Find where the given text appears and provide that cell's center as [X, Y] coordinate. 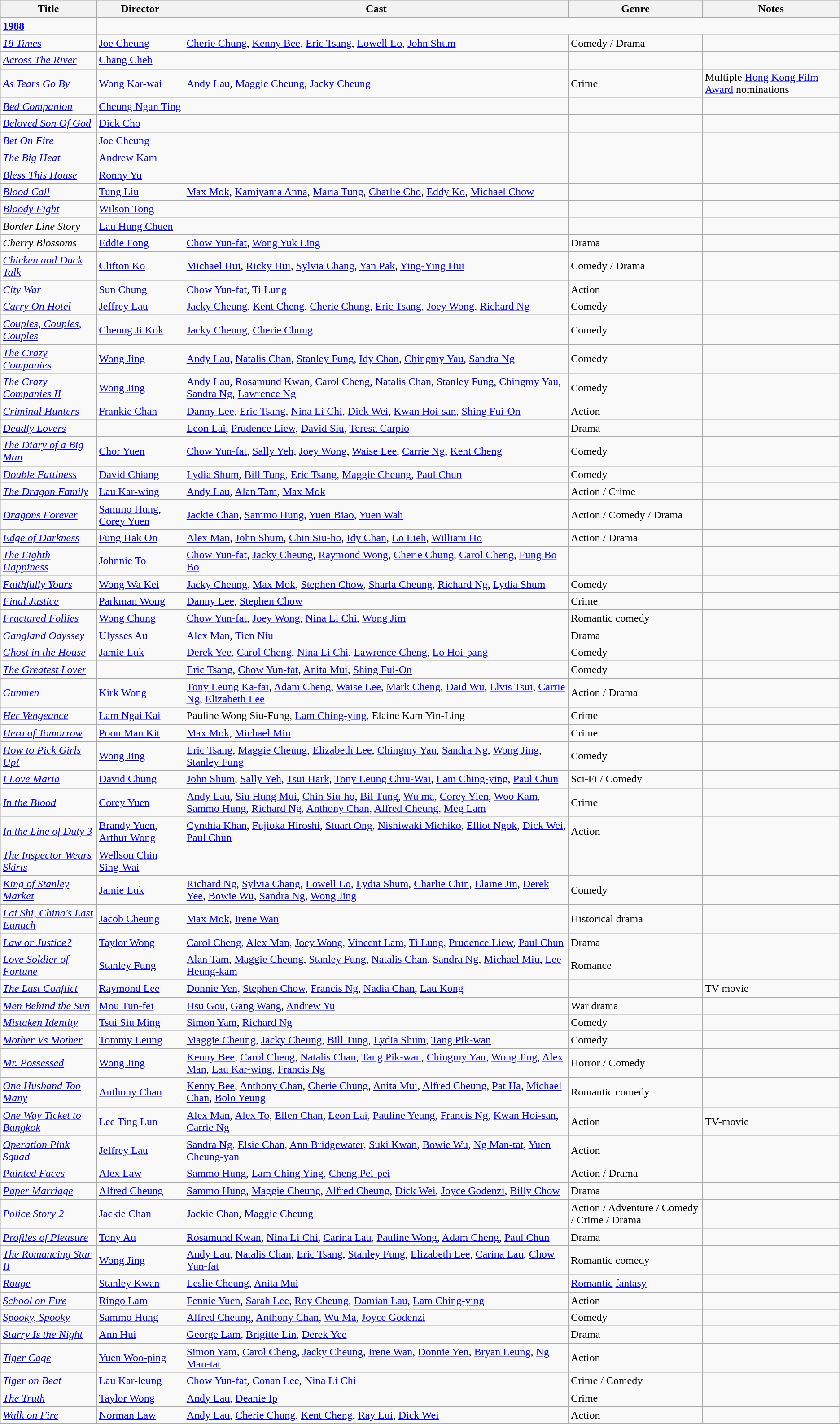
The Inspector Wears Skirts [48, 861]
Jackie Chan, Maggie Cheung [376, 1214]
Lee Ting Lun [140, 1121]
Derek Yee, Carol Cheng, Nina Li Chi, Lawrence Cheng, Lo Hoi-pang [376, 653]
Kirk Wong [140, 693]
Historical drama [635, 919]
Danny Lee, Stephen Chow [376, 601]
Dragons Forever [48, 514]
Rouge [48, 1283]
One Husband Too Many [48, 1092]
Simon Yam, Carol Cheng, Jacky Cheung, Irene Wan, Donnie Yen, Bryan Leung, Ng Man-tat [376, 1358]
Lau Hung Chuen [140, 226]
Stanley Kwan [140, 1283]
Genre [635, 9]
I Love Maria [48, 779]
Crime / Comedy [635, 1381]
Andy Lau, Rosamund Kwan, Carol Cheng, Natalis Chan, Stanley Fung, Chingmy Yau, Sandra Ng, Lawrence Ng [376, 388]
Chow Yun-fat, Wong Yuk Ling [376, 243]
Lau Kar-leung [140, 1381]
Sun Chung [140, 289]
Ringo Lam [140, 1300]
Andy Lau, Natalis Chan, Eric Tsang, Stanley Fung, Elizabeth Lee, Carina Lau, Chow Yun-fat [376, 1260]
Chor Yuen [140, 451]
Parkman Wong [140, 601]
Hsu Gou, Gang Wang, Andrew Yu [376, 1006]
Alan Tam, Maggie Cheung, Stanley Fung, Natalis Chan, Sandra Ng, Michael Miu, Lee Heung-kam [376, 966]
David Chiang [140, 474]
Chow Yun-fat, Joey Wong, Nina Li Chi, Wong Jim [376, 618]
In the Line of Duty 3 [48, 831]
Chow Yun-fat, Jacky Cheung, Raymond Wong, Cherie Chung, Carol Cheng, Fung Bo Bo [376, 561]
Alfred Cheung, Anthony Chan, Wu Ma, Joyce Godenzi [376, 1318]
Wilson Tong [140, 209]
Cherry Blossoms [48, 243]
Jacky Cheung, Cherie Chung [376, 329]
Andy Lau, Siu Hung Mui, Chin Siu-ho, Bil Tung, Wu ma, Corey Yien, Woo Kam, Sammo Hung, Richard Ng, Anthony Chan, Alfred Cheung, Meg Lam [376, 802]
Tony Au [140, 1237]
Andy Lau, Cherie Chung, Kent Cheng, Ray Lui, Dick Wei [376, 1415]
Jacky Cheung, Kent Cheng, Cherie Chung, Eric Tsang, Joey Wong, Richard Ng [376, 307]
Ulysses Au [140, 635]
Andy Lau, Deanie Ip [376, 1398]
Wong Chung [140, 618]
The Crazy Companies [48, 359]
Raymond Lee [140, 989]
Title [48, 9]
Andy Lau, Maggie Cheung, Jacky Cheung [376, 83]
How to Pick Girls Up! [48, 756]
Border Line Story [48, 226]
Sammo Hung, Maggie Cheung, Alfred Cheung, Dick Wei, Joyce Godenzi, Billy Chow [376, 1191]
Fractured Follies [48, 618]
David Chung [140, 779]
The Eighth Happiness [48, 561]
Blood Call [48, 192]
18 Times [48, 43]
Corey Yuen [140, 802]
Lai Shi, China's Last Eunuch [48, 919]
Norman Law [140, 1415]
Clifton Ko [140, 267]
George Lam, Brigitte Lin, Derek Yee [376, 1335]
Ronny Yu [140, 175]
Operation Pink Squad [48, 1151]
The Big Heat [48, 158]
Bed Companion [48, 106]
Mistaken Identity [48, 1023]
The Crazy Companies II [48, 388]
Tiger on Beat [48, 1381]
Cynthia Khan, Fujioka Hiroshi, Stuart Ong, Nishiwaki Michiko, Elliot Ngok, Dick Wei, Paul Chun [376, 831]
Love Soldier of Fortune [48, 966]
TV-movie [771, 1121]
The Diary of a Big Man [48, 451]
Tony Leung Ka-fai, Adam Cheng, Waise Lee, Mark Cheng, Daid Wu, Elvis Tsui, Carrie Ng, Elizabeth Lee [376, 693]
Cheung Ji Kok [140, 329]
Danny Lee, Eric Tsang, Nina Li Chi, Dick Wei, Kwan Hoi-san, Shing Fui-On [376, 411]
Brandy Yuen, Arthur Wong [140, 831]
Alex Man, Alex To, Ellen Chan, Leon Lai, Pauline Yeung, Francis Ng, Kwan Hoi-san, Carrie Ng [376, 1121]
Sammo Hung, Lam Ching Ying, Cheng Pei-pei [376, 1174]
Sandra Ng, Elsie Chan, Ann Bridgewater, Suki Kwan, Bowie Wu, Ng Man-tat, Yuen Cheung-yan [376, 1151]
Sci-Fi / Comedy [635, 779]
Lau Kar-wing [140, 491]
Notes [771, 9]
John Shum, Sally Yeh, Tsui Hark, Tony Leung Chiu-Wai, Lam Ching-ying, Paul Chun [376, 779]
Eddie Fong [140, 243]
Beloved Son Of God [48, 123]
Max Mok, Kamiyama Anna, Maria Tung, Charlie Cho, Eddy Ko, Michael Chow [376, 192]
Deadly Lovers [48, 428]
Chang Cheh [140, 60]
Chow Yun-fat, Sally Yeh, Joey Wong, Waise Lee, Carrie Ng, Kent Cheng [376, 451]
Hero of Tomorrow [48, 733]
Jackie Chan, Sammo Hung, Yuen Biao, Yuen Wah [376, 514]
Chow Yun-fat, Ti Lung [376, 289]
Edge of Darkness [48, 538]
Anthony Chan [140, 1092]
Ghost in the House [48, 653]
Walk on Fire [48, 1415]
Law or Justice? [48, 942]
Tommy Leung [140, 1040]
Andy Lau, Alan Tam, Max Mok [376, 491]
Michael Hui, Ricky Hui, Sylvia Chang, Yan Pak, Ying-Ying Hui [376, 267]
Simon Yam, Richard Ng [376, 1023]
City War [48, 289]
Romance [635, 966]
Romantic fantasy [635, 1283]
Pauline Wong Siu-Fung, Lam Ching-ying, Elaine Kam Yin-Ling [376, 716]
Jacob Cheung [140, 919]
Multiple Hong Kong Film Award nominations [771, 83]
Fennie Yuen, Sarah Lee, Roy Cheung, Damian Lau, Lam Ching-ying [376, 1300]
Starry Is the Night [48, 1335]
Gunmen [48, 693]
Mou Tun-fei [140, 1006]
Wong Wa Kei [140, 584]
Andy Lau, Natalis Chan, Stanley Fung, Idy Chan, Chingmy Yau, Sandra Ng [376, 359]
Cheung Ngan Ting [140, 106]
Horror / Comedy [635, 1063]
Mr. Possessed [48, 1063]
Alex Man, John Shum, Chin Siu-ho, Idy Chan, Lo Lieh, William Ho [376, 538]
Kenny Bee, Carol Cheng, Natalis Chan, Tang Pik-wan, Chingmy Yau, Wong Jing, Alex Man, Lau Kar-wing, Francis Ng [376, 1063]
Poon Man Kit [140, 733]
Carol Cheng, Alex Man, Joey Wong, Vincent Lam, Ti Lung, Prudence Liew, Paul Chun [376, 942]
As Tears Go By [48, 83]
Across The River [48, 60]
Tiger Cage [48, 1358]
Max Mok, Irene Wan [376, 919]
Leslie Cheung, Anita Mui [376, 1283]
Jackie Chan [140, 1214]
Frankie Chan [140, 411]
Chicken and Duck Talk [48, 267]
1988 [48, 26]
The Greatest Lover [48, 670]
King of Stanley Market [48, 889]
War drama [635, 1006]
School on Fire [48, 1300]
Criminal Hunters [48, 411]
Cast [376, 9]
Tung Liu [140, 192]
Spooky, Spooky [48, 1318]
Andrew Kam [140, 158]
Bless This House [48, 175]
Paper Marriage [48, 1191]
Eric Tsang, Maggie Cheung, Elizabeth Lee, Chingmy Yau, Sandra Ng, Wong Jing, Stanley Fung [376, 756]
Director [140, 9]
Stanley Fung [140, 966]
Richard Ng, Sylvia Chang, Lowell Lo, Lydia Shum, Charlie Chin, Elaine Jin, Derek Yee, Bowie Wu, Sandra Ng, Wong Jing [376, 889]
Kenny Bee, Anthony Chan, Cherie Chung, Anita Mui, Alfred Cheung, Pat Ha, Michael Chan, Bolo Yeung [376, 1092]
Mother Vs Mother [48, 1040]
Chow Yun-fat, Conan Lee, Nina Li Chi [376, 1381]
Sammo Hung, Corey Yuen [140, 514]
Ann Hui [140, 1335]
Rosamund Kwan, Nina Li Chi, Carina Lau, Pauline Wong, Adam Cheng, Paul Chun [376, 1237]
Lam Ngai Kai [140, 716]
Wong Kar-wai [140, 83]
Jacky Cheung, Max Mok, Stephen Chow, Sharla Cheung, Richard Ng, Lydia Shum [376, 584]
Wellson Chin Sing-Wai [140, 861]
Faithfully Yours [48, 584]
Action / Adventure / Comedy / Crime / Drama [635, 1214]
The Last Conflict [48, 989]
The Truth [48, 1398]
Bet On Fire [48, 140]
Profiles of Pleasure [48, 1237]
The Dragon Family [48, 491]
Police Story 2 [48, 1214]
Johnnie To [140, 561]
Painted Faces [48, 1174]
Action / Crime [635, 491]
In the Blood [48, 802]
Leon Lai, Prudence Liew, David Siu, Teresa Carpio [376, 428]
Eric Tsang, Chow Yun-fat, Anita Mui, Shing Fui-On [376, 670]
Tsui Siu Ming [140, 1023]
The Romancing Star II [48, 1260]
Maggie Cheung, Jacky Cheung, Bill Tung, Lydia Shum, Tang Pik-wan [376, 1040]
Alex Law [140, 1174]
Alex Man, Tien Niu [376, 635]
Max Mok, Michael Miu [376, 733]
TV movie [771, 989]
Carry On Hotel [48, 307]
Lydia Shum, Bill Tung, Eric Tsang, Maggie Cheung, Paul Chun [376, 474]
Donnie Yen, Stephen Chow, Francis Ng, Nadia Chan, Lau Kong [376, 989]
Action / Comedy / Drama [635, 514]
Bloody Fight [48, 209]
Yuen Woo-ping [140, 1358]
Double Fattiness [48, 474]
Men Behind the Sun [48, 1006]
Final Justice [48, 601]
Fung Hak On [140, 538]
Her Vengeance [48, 716]
Sammo Hung [140, 1318]
Gangland Odyssey [48, 635]
One Way Ticket to Bangkok [48, 1121]
Dick Cho [140, 123]
Alfred Cheung [140, 1191]
Couples, Couples, Couples [48, 329]
Cherie Chung, Kenny Bee, Eric Tsang, Lowell Lo, John Shum [376, 43]
